Output the (X, Y) coordinate of the center of the cell containing the given text.  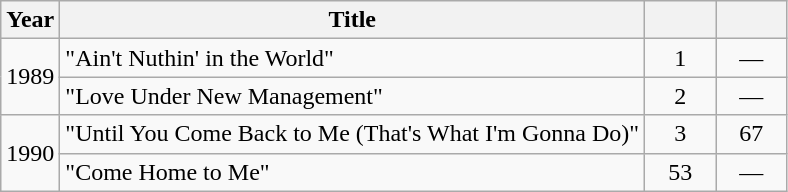
Title (352, 20)
"Come Home to Me" (352, 172)
67 (752, 134)
3 (680, 134)
"Love Under New Management" (352, 96)
1989 (30, 77)
1 (680, 58)
"Until You Come Back to Me (That's What I'm Gonna Do)" (352, 134)
"Ain't Nuthin' in the World" (352, 58)
1990 (30, 153)
53 (680, 172)
Year (30, 20)
2 (680, 96)
